Scan for the cell matching the given text and deliver its (x, y) coordinate at center. 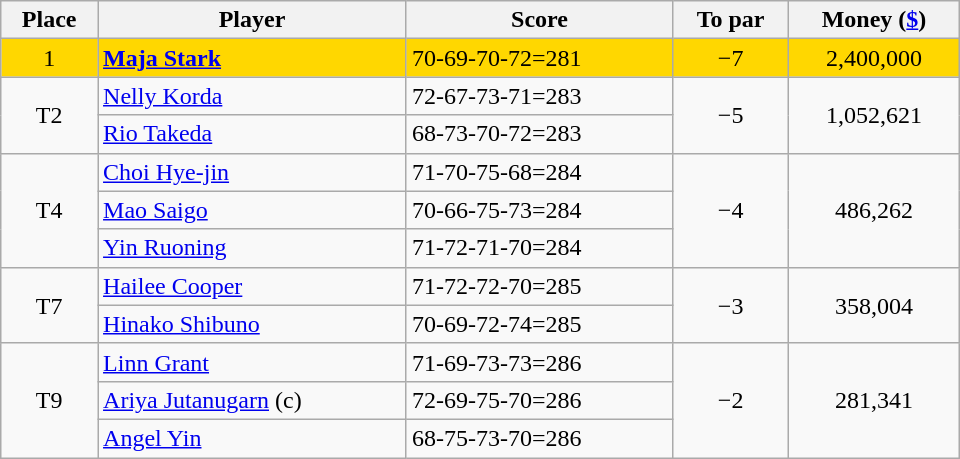
Angel Yin (252, 438)
486,262 (874, 210)
−4 (731, 210)
Mao Saigo (252, 210)
Hailee Cooper (252, 286)
1,052,621 (874, 115)
71-72-72-70=285 (539, 286)
Hinako Shibuno (252, 324)
70-69-72-74=285 (539, 324)
−3 (731, 305)
T2 (50, 115)
To par (731, 20)
Money ($) (874, 20)
71-72-71-70=284 (539, 248)
68-75-73-70=286 (539, 438)
Player (252, 20)
Ariya Jutanugarn (c) (252, 400)
T7 (50, 305)
Linn Grant (252, 362)
68-73-70-72=283 (539, 134)
−2 (731, 400)
72-67-73-71=283 (539, 96)
Place (50, 20)
70-69-70-72=281 (539, 58)
71-70-75-68=284 (539, 172)
Choi Hye-jin (252, 172)
T9 (50, 400)
Score (539, 20)
T4 (50, 210)
−5 (731, 115)
71-69-73-73=286 (539, 362)
1 (50, 58)
72-69-75-70=286 (539, 400)
2,400,000 (874, 58)
Maja Stark (252, 58)
Yin Ruoning (252, 248)
Nelly Korda (252, 96)
−7 (731, 58)
Rio Takeda (252, 134)
281,341 (874, 400)
358,004 (874, 305)
70-66-75-73=284 (539, 210)
